Output the (x, y) coordinate of the center of the cell containing the given text.  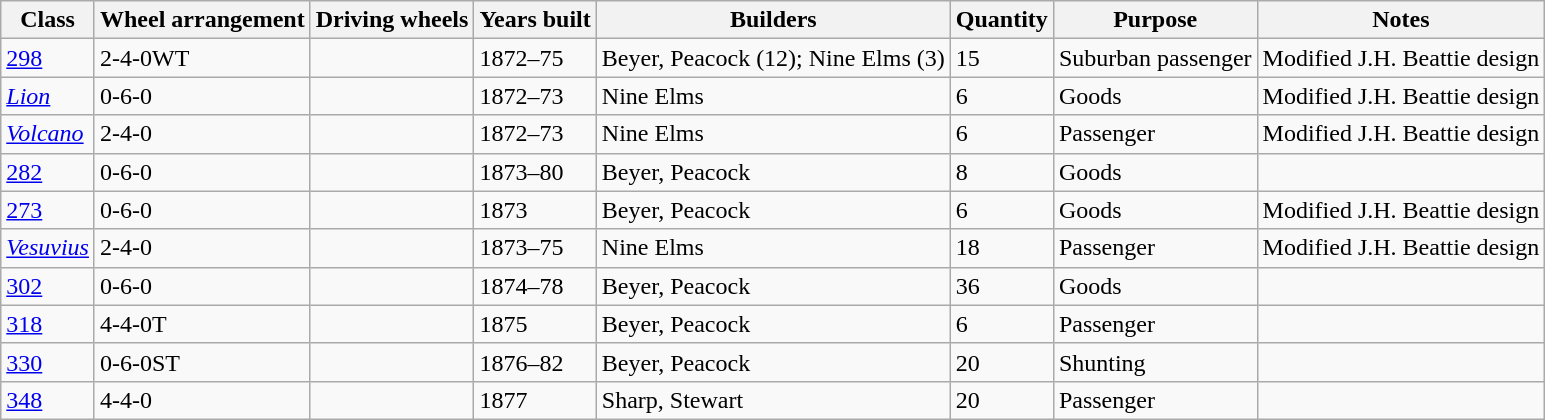
1876–82 (535, 362)
Notes (1401, 20)
273 (48, 210)
1874–78 (535, 286)
36 (1002, 286)
1873–80 (535, 172)
348 (48, 400)
18 (1002, 248)
4-4-0T (202, 324)
1873–75 (535, 248)
Volcano (48, 134)
15 (1002, 58)
Purpose (1155, 20)
Wheel arrangement (202, 20)
Driving wheels (392, 20)
Vesuvius (48, 248)
Quantity (1002, 20)
Years built (535, 20)
2-4-0WT (202, 58)
1875 (535, 324)
Suburban passenger (1155, 58)
1877 (535, 400)
Beyer, Peacock (12); Nine Elms (3) (773, 58)
1873 (535, 210)
330 (48, 362)
Class (48, 20)
1872–75 (535, 58)
0-6-0ST (202, 362)
318 (48, 324)
Lion (48, 96)
Shunting (1155, 362)
298 (48, 58)
Builders (773, 20)
Sharp, Stewart (773, 400)
302 (48, 286)
4-4-0 (202, 400)
282 (48, 172)
8 (1002, 172)
